Capture the cell that displays the provided text and extract its (X, Y) central coordinate. 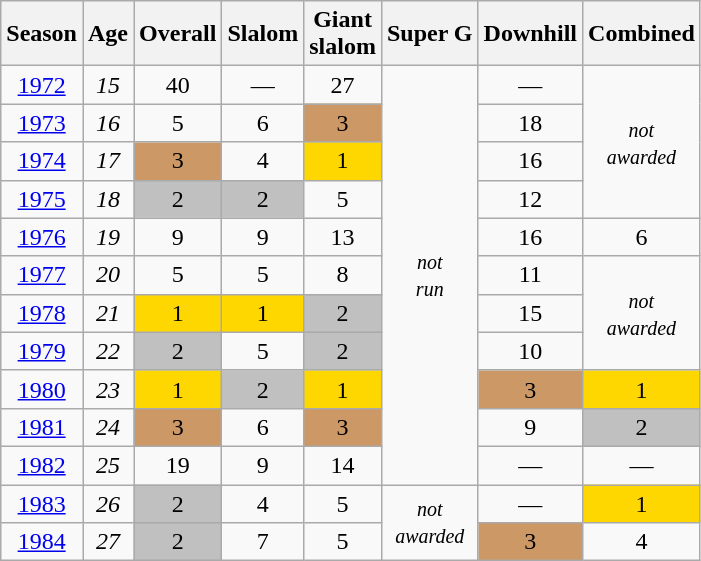
40 (178, 85)
1983 (42, 503)
20 (108, 275)
11 (530, 275)
24 (108, 427)
1979 (42, 351)
Combined (642, 34)
25 (108, 465)
Slalom (263, 34)
1977 (42, 275)
1975 (42, 199)
21 (108, 313)
notrun (430, 276)
Giantslalom (343, 34)
Downhill (530, 34)
Overall (178, 34)
14 (343, 465)
1981 (42, 427)
1984 (42, 542)
1980 (42, 389)
Super G (430, 34)
1976 (42, 237)
1974 (42, 161)
13 (343, 237)
1982 (42, 465)
7 (263, 542)
12 (530, 199)
10 (530, 351)
26 (108, 503)
17 (108, 161)
23 (108, 389)
1972 (42, 85)
1973 (42, 123)
1978 (42, 313)
8 (343, 275)
Age (108, 34)
22 (108, 351)
Season (42, 34)
